Extract the (x, y) coordinate from the center of the cell holding the provided text.  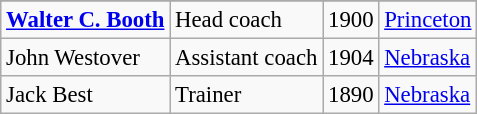
Princeton (428, 20)
Jack Best (86, 95)
Assistant coach (246, 58)
Head coach (246, 20)
1900 (351, 20)
1890 (351, 95)
1904 (351, 58)
Trainer (246, 95)
John Westover (86, 58)
Walter C. Booth (86, 20)
